Pinpoint the cell where the given text exists, returning its [x, y] midpoint coordinate. 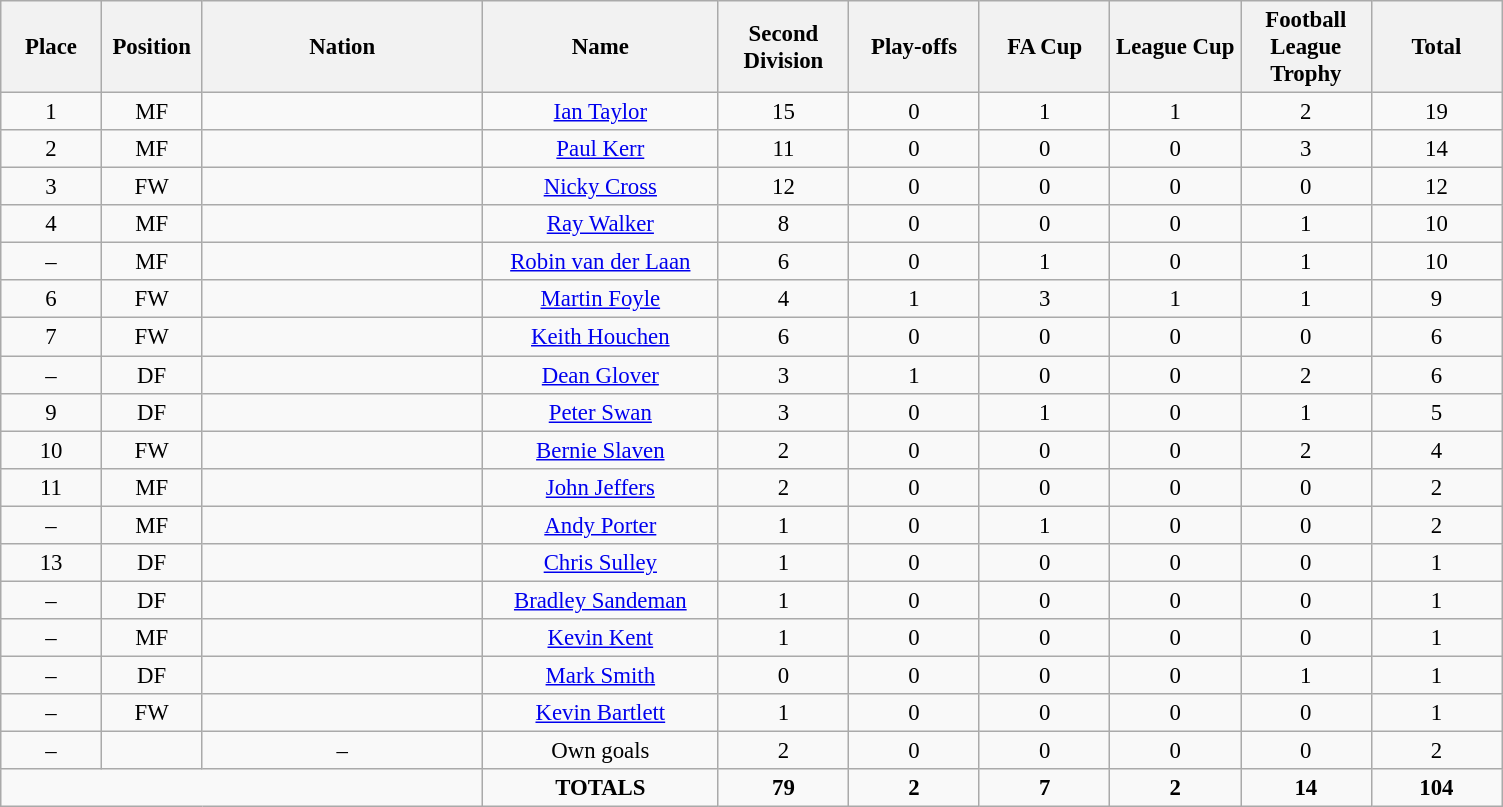
Dean Glover [601, 375]
19 [1436, 112]
Chris Sulley [601, 563]
Bernie Slaven [601, 450]
13 [52, 563]
Peter Swan [601, 412]
Andy Porter [601, 525]
Total [1436, 47]
Second Division [784, 47]
Kevin Kent [601, 638]
Nation [342, 47]
Mark Smith [601, 675]
15 [784, 112]
Play-offs [914, 47]
79 [784, 788]
Ian Taylor [601, 112]
FA Cup [1044, 47]
Robin van der Laan [601, 262]
Name [601, 47]
Place [52, 47]
Martin Foyle [601, 299]
Paul Kerr [601, 149]
Football League Trophy [1306, 47]
Position [152, 47]
Bradley Sandeman [601, 600]
John Jeffers [601, 487]
Nicky Cross [601, 187]
Keith Houchen [601, 337]
Ray Walker [601, 224]
5 [1436, 412]
Own goals [601, 751]
Kevin Bartlett [601, 713]
League Cup [1176, 47]
104 [1436, 788]
8 [784, 224]
TOTALS [601, 788]
